Output the (x, y) coordinate of the center of the cell containing the given text.  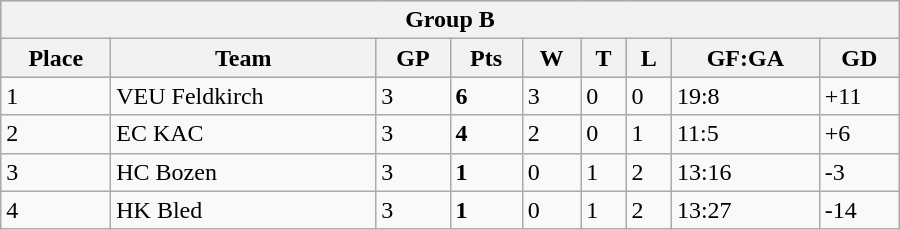
T (604, 58)
Group B (450, 20)
-3 (859, 172)
W (552, 58)
HK Bled (244, 210)
-14 (859, 210)
Team (244, 58)
Place (56, 58)
Pts (486, 58)
GD (859, 58)
+11 (859, 96)
19:8 (745, 96)
HC Bozen (244, 172)
+6 (859, 134)
13:16 (745, 172)
VEU Feldkirch (244, 96)
13:27 (745, 210)
EC KAC (244, 134)
GF:GA (745, 58)
6 (486, 96)
11:5 (745, 134)
L (648, 58)
GP (413, 58)
